Return the (x, y) coordinate for the center point of the cell that contains the specified text.  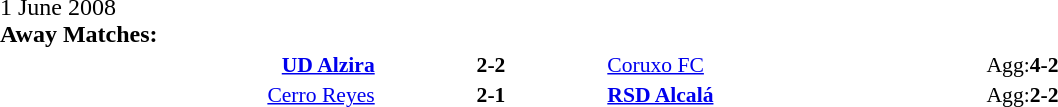
Coruxo FC (795, 64)
2-2 (492, 64)
